Determine the (X, Y) coordinate at the center of the cell enclosing the given text.  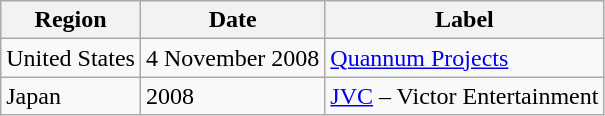
4 November 2008 (232, 58)
United States (71, 58)
Region (71, 20)
Date (232, 20)
Quannum Projects (464, 58)
Japan (71, 96)
JVC – Victor Entertainment (464, 96)
2008 (232, 96)
Label (464, 20)
